Pinpoint the cell where the given text exists, returning its [x, y] midpoint coordinate. 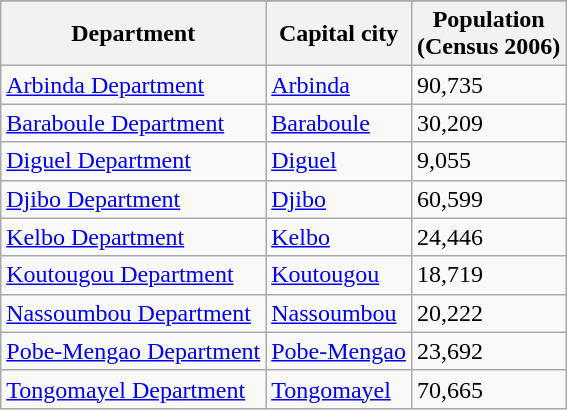
Arbinda [339, 85]
30,209 [488, 123]
Capital city [339, 34]
23,692 [488, 351]
Djibo [339, 199]
Nassoumbou [339, 313]
Diguel [339, 161]
Baraboule [339, 123]
9,055 [488, 161]
Koutougou [339, 275]
Arbinda Department [134, 85]
Tongomayel Department [134, 389]
Djibo Department [134, 199]
Kelbo [339, 237]
20,222 [488, 313]
Diguel Department [134, 161]
24,446 [488, 237]
70,665 [488, 389]
18,719 [488, 275]
Pobe-Mengao [339, 351]
Department [134, 34]
Baraboule Department [134, 123]
Kelbo Department [134, 237]
Pobe-Mengao Department [134, 351]
60,599 [488, 199]
Nassoumbou Department [134, 313]
90,735 [488, 85]
Population (Census 2006) [488, 34]
Koutougou Department [134, 275]
Tongomayel [339, 389]
